Scan for the cell matching the given text and deliver its [x, y] coordinate at center. 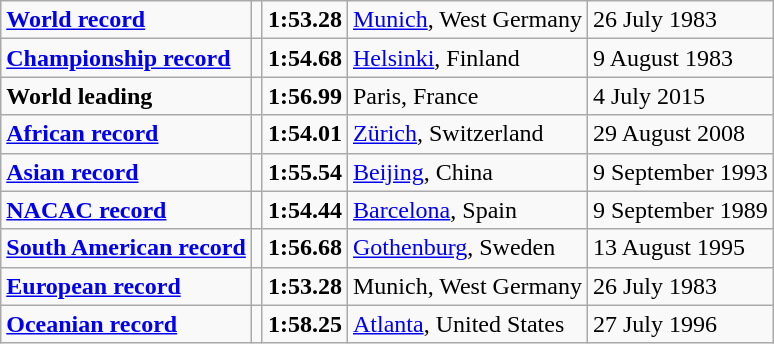
European record [126, 286]
Oceanian record [126, 324]
Zürich, Switzerland [467, 134]
29 August 2008 [680, 134]
1:54.44 [304, 210]
Beijing, China [467, 172]
African record [126, 134]
Asian record [126, 172]
9 September 1989 [680, 210]
World record [126, 20]
NACAC record [126, 210]
27 July 1996 [680, 324]
1:58.25 [304, 324]
13 August 1995 [680, 248]
1:54.01 [304, 134]
Atlanta, United States [467, 324]
1:56.68 [304, 248]
Paris, France [467, 96]
1:56.99 [304, 96]
Barcelona, Spain [467, 210]
Gothenburg, Sweden [467, 248]
1:55.54 [304, 172]
Helsinki, Finland [467, 58]
1:54.68 [304, 58]
World leading [126, 96]
9 September 1993 [680, 172]
Championship record [126, 58]
South American record [126, 248]
4 July 2015 [680, 96]
9 August 1983 [680, 58]
